Capture the cell that displays the provided text and extract its (x, y) central coordinate. 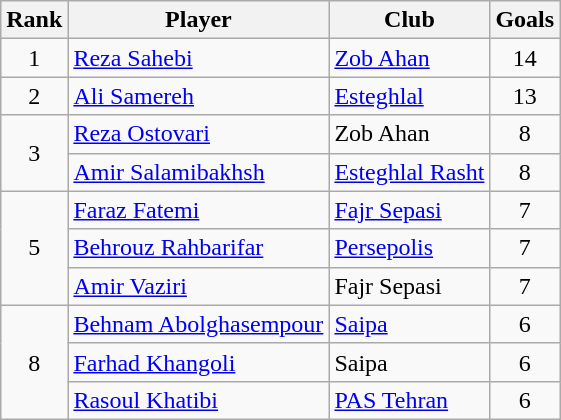
Rasoul Khatibi (198, 400)
Esteghlal (410, 96)
Goals (525, 20)
Persepolis (410, 248)
Club (410, 20)
3 (34, 153)
Behnam Abolghasempour (198, 324)
Reza Ostovari (198, 134)
Esteghlal Rasht (410, 172)
13 (525, 96)
Rank (34, 20)
2 (34, 96)
Reza Sahebi (198, 58)
Faraz Fatemi (198, 210)
Farhad Khangoli (198, 362)
1 (34, 58)
5 (34, 248)
Behrouz Rahbarifar (198, 248)
Amir Salamibakhsh (198, 172)
14 (525, 58)
PAS Tehran (410, 400)
Ali Samereh (198, 96)
Amir Vaziri (198, 286)
Player (198, 20)
